Capture the cell that displays the provided text and extract its (x, y) central coordinate. 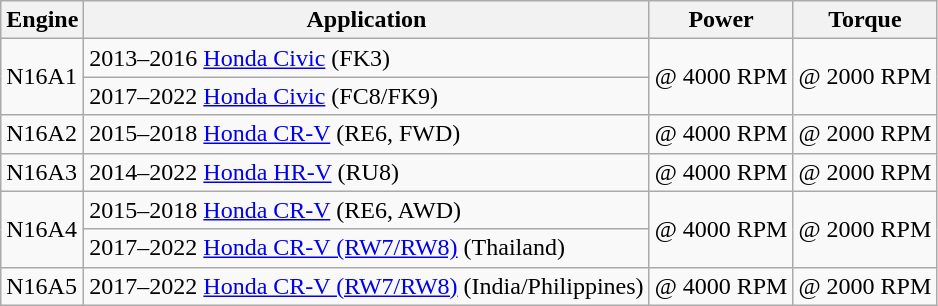
2017–2022 Honda CR-V (RW7/RW8) (Thailand) (366, 248)
2017–2022 Honda Civic (FC8/FK9) (366, 96)
Application (366, 20)
N16A3 (42, 172)
2013–2016 Honda Civic (FK3) (366, 58)
N16A1 (42, 77)
Torque (865, 20)
N16A4 (42, 229)
2015–2018 Honda CR-V (RE6, AWD) (366, 210)
2014–2022 Honda HR-V (RU8) (366, 172)
Engine (42, 20)
Power (721, 20)
N16A5 (42, 286)
2017–2022 Honda CR-V (RW7/RW8) (India/Philippines) (366, 286)
N16A2 (42, 134)
2015–2018 Honda CR-V (RE6, FWD) (366, 134)
